Output the (X, Y) coordinate of the center of the cell containing the given text.  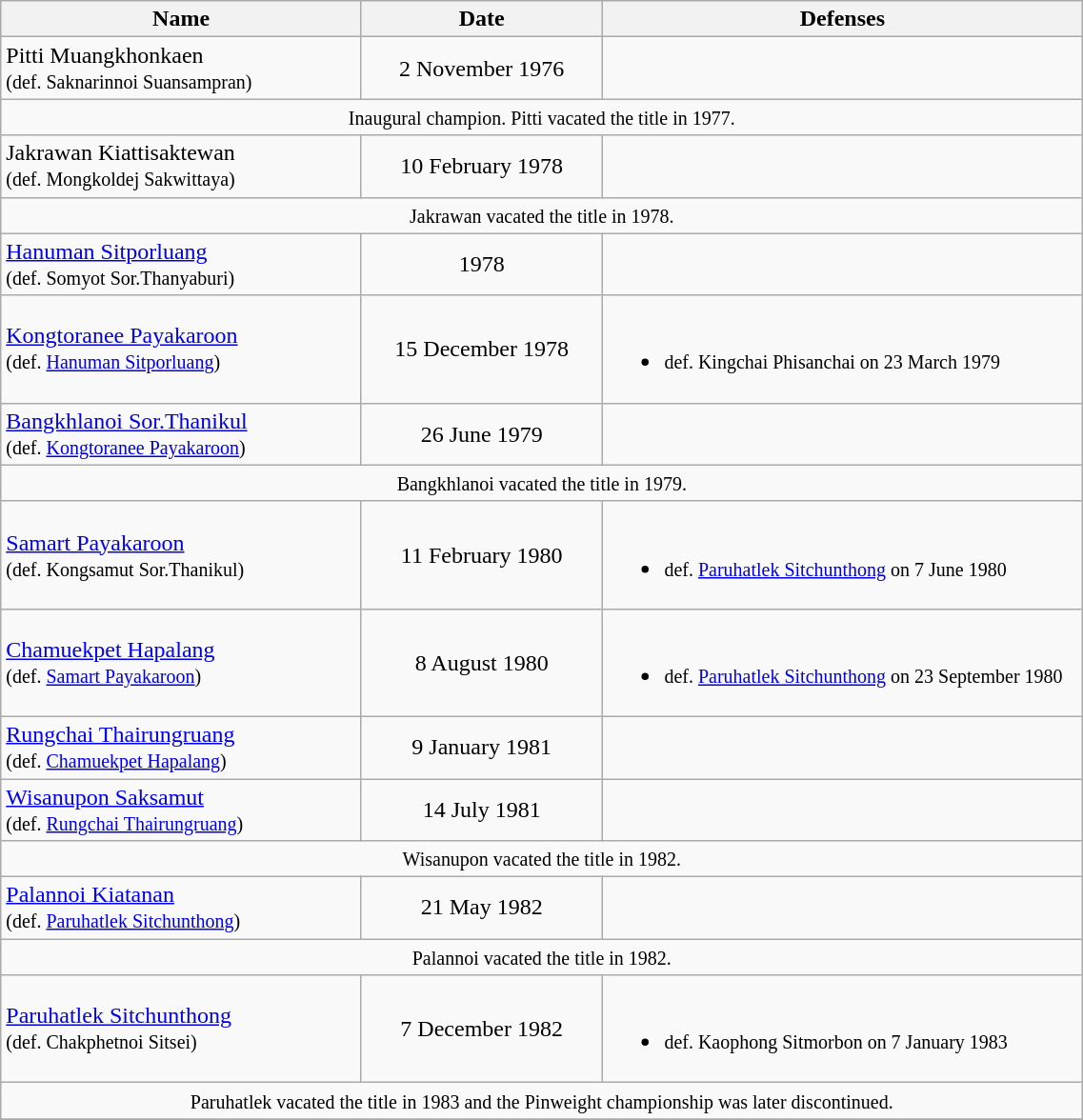
Inaugural champion. Pitti vacated the title in 1977. (542, 117)
9 January 1981 (481, 747)
Pitti Muangkhonkaen (def. Saknarinnoi Suansampran) (181, 69)
def. Paruhatlek Sitchunthong on 7 June 1980 (842, 554)
1978 (481, 265)
10 February 1978 (481, 166)
Palannoi Kiatanan (def. Paruhatlek Sitchunthong) (181, 909)
Samart Payakaroon (def. Kongsamut Sor.Thanikul) (181, 554)
Rungchai Thairungruang (def. Chamuekpet Hapalang) (181, 747)
Chamuekpet Hapalang (def. Samart Payakaroon) (181, 663)
15 December 1978 (481, 349)
Paruhatlek vacated the title in 1983 and the Pinweight championship was later discontinued. (542, 1101)
21 May 1982 (481, 909)
26 June 1979 (481, 434)
def. Kingchai Phisanchai on 23 March 1979 (842, 349)
11 February 1980 (481, 554)
8 August 1980 (481, 663)
Wisanupon vacated the title in 1982. (542, 859)
Kongtoranee Payakaroon (def. Hanuman Sitporluang) (181, 349)
Jakrawan vacated the title in 1978. (542, 215)
def. Paruhatlek Sitchunthong on 23 September 1980 (842, 663)
Bangkhlanoi Sor.Thanikul (def. Kongtoranee Payakaroon) (181, 434)
Palannoi vacated the title in 1982. (542, 957)
14 July 1981 (481, 810)
Date (481, 19)
Name (181, 19)
7 December 1982 (481, 1029)
Defenses (842, 19)
Hanuman Sitporluang (def. Somyot Sor.Thanyaburi) (181, 265)
Wisanupon Saksamut (def. Rungchai Thairungruang) (181, 810)
2 November 1976 (481, 69)
def. Kaophong Sitmorbon on 7 January 1983 (842, 1029)
Bangkhlanoi vacated the title in 1979. (542, 483)
Jakrawan Kiattisaktewan (def. Mongkoldej Sakwittaya) (181, 166)
Paruhatlek Sitchunthong (def. Chakphetnoi Sitsei) (181, 1029)
